From the cell containing the given text, extract its center point as [x, y] coordinate. 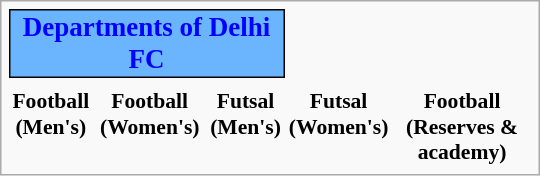
Futsal (Men's) [246, 127]
Football (Reserves & academy) [462, 127]
Futsal (Women's) [338, 127]
Departments of Delhi FC [147, 44]
Football (Women's) [150, 127]
Football (Men's) [51, 127]
